From the cell containing the given text, extract its center point as (x, y) coordinate. 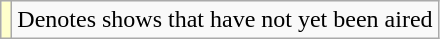
Denotes shows that have not yet been aired (225, 20)
